Locate the cell with the specified text and output its (x, y) center coordinate. 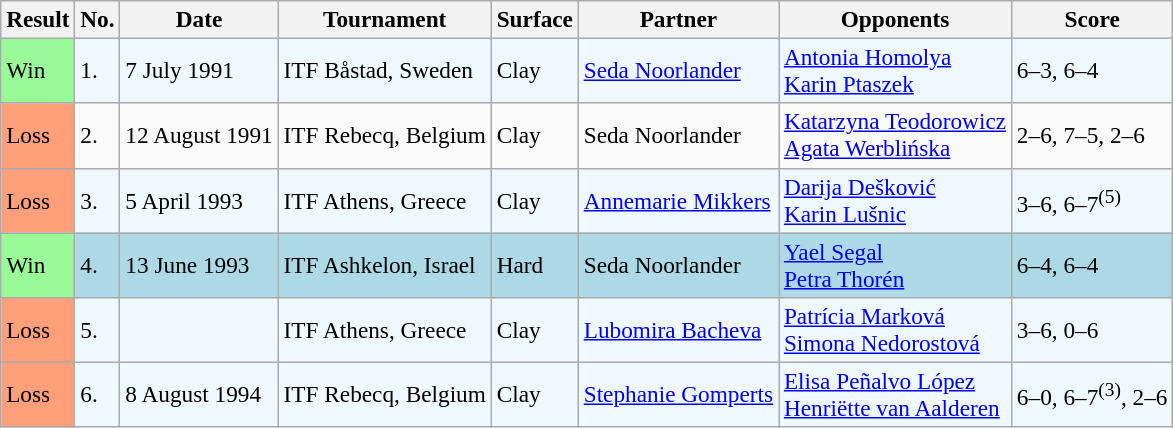
6–4, 6–4 (1092, 264)
Yael Segal Petra Thorén (894, 264)
2. (98, 136)
ITF Ashkelon, Israel (384, 264)
Partner (678, 19)
Stephanie Gomperts (678, 394)
Antonia Homolya Karin Ptaszek (894, 70)
Result (38, 19)
5. (98, 330)
Patrícia Marková Simona Nedorostová (894, 330)
2–6, 7–5, 2–6 (1092, 136)
7 July 1991 (199, 70)
ITF Båstad, Sweden (384, 70)
6–3, 6–4 (1092, 70)
3. (98, 200)
4. (98, 264)
Opponents (894, 19)
5 April 1993 (199, 200)
3–6, 6–7(5) (1092, 200)
Darija Dešković Karin Lušnic (894, 200)
Katarzyna Teodorowicz Agata Werblińska (894, 136)
Annemarie Mikkers (678, 200)
No. (98, 19)
Lubomira Bacheva (678, 330)
Date (199, 19)
Tournament (384, 19)
Surface (534, 19)
1. (98, 70)
Elisa Peñalvo López Henriëtte van Aalderen (894, 394)
13 June 1993 (199, 264)
3–6, 0–6 (1092, 330)
6–0, 6–7(3), 2–6 (1092, 394)
8 August 1994 (199, 394)
12 August 1991 (199, 136)
Score (1092, 19)
Hard (534, 264)
6. (98, 394)
